Detect which cell encompasses the target text, then output its (X, Y) center coordinate. 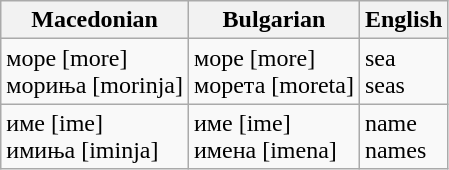
Bulgarian (274, 20)
Macedonian (95, 20)
име [ime] имиња [iminja] (95, 136)
море [more] мориња [morinja] (95, 72)
име [ime] имена [imena] (274, 136)
name names (403, 136)
море [more] морета [moreta] (274, 72)
sea seas (403, 72)
English (403, 20)
